Search for the cell housing the specified text and yield its (X, Y) center coordinate. 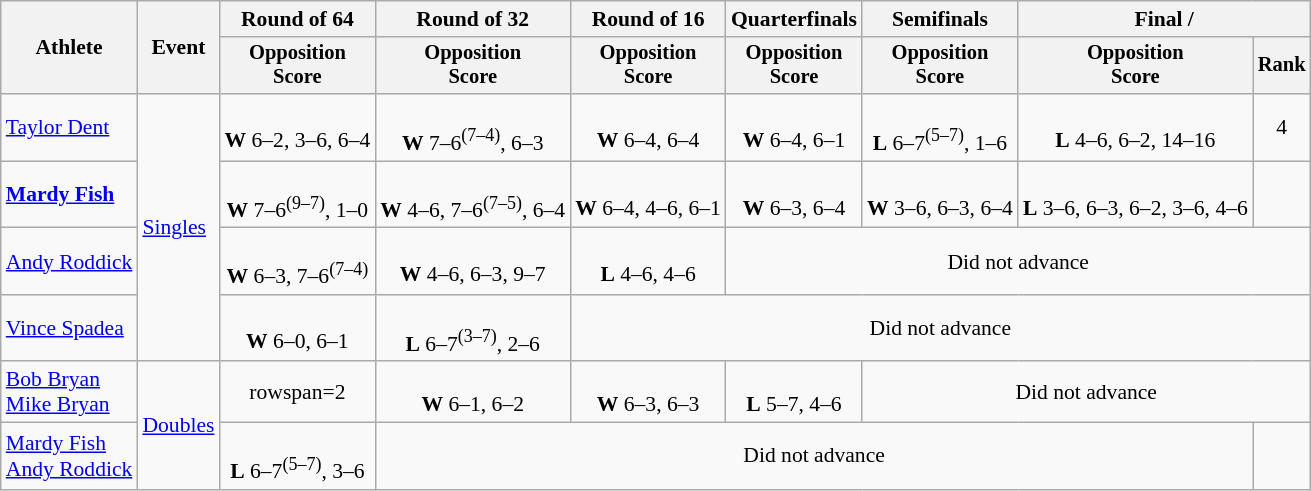
Mardy Fish (70, 194)
Round of 64 (297, 19)
Event (178, 48)
W 6–0, 6–1 (297, 328)
Athlete (70, 48)
Quarterfinals (794, 19)
W 6–3, 6–3 (648, 392)
W 7–6(7–4), 6–3 (472, 128)
L 5–7, 4–6 (794, 392)
W 6–4, 6–1 (794, 128)
L 6–7(5–7), 3–6 (297, 456)
W 6–2, 3–6, 6–4 (297, 128)
L 6–7(5–7), 1–6 (940, 128)
W 4–6, 7–6(7–5), 6–4 (472, 194)
Round of 16 (648, 19)
W 6–4, 6–4 (648, 128)
L 3–6, 6–3, 6–2, 3–6, 4–6 (1136, 194)
W 4–6, 6–3, 9–7 (472, 262)
Vince Spadea (70, 328)
L 6–7(3–7), 2–6 (472, 328)
L 4–6, 4–6 (648, 262)
W 6–3, 6–4 (794, 194)
Semifinals (940, 19)
Final / (1164, 19)
rowspan=2 (297, 392)
Round of 32 (472, 19)
Singles (178, 228)
W 7–6(9–7), 1–0 (297, 194)
Rank (1282, 66)
L 4–6, 6–2, 14–16 (1136, 128)
4 (1282, 128)
Mardy FishAndy Roddick (70, 456)
W 6–1, 6–2 (472, 392)
Andy Roddick (70, 262)
Bob BryanMike Bryan (70, 392)
Taylor Dent (70, 128)
W 6–3, 7–6(7–4) (297, 262)
W 6–4, 4–6, 6–1 (648, 194)
W 3–6, 6–3, 6–4 (940, 194)
Doubles (178, 426)
